Identify which cell holds the provided text, then report its (X, Y) central coordinate. 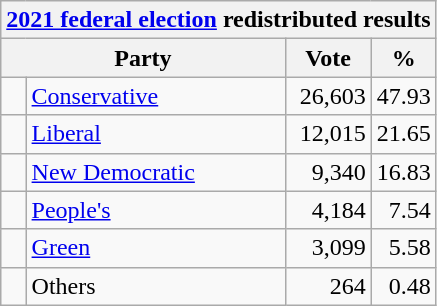
0.48 (404, 286)
264 (328, 286)
7.54 (404, 210)
Liberal (156, 134)
Vote (328, 58)
12,015 (328, 134)
47.93 (404, 96)
26,603 (328, 96)
Green (156, 248)
% (404, 58)
3,099 (328, 248)
People's (156, 210)
Conservative (156, 96)
New Democratic (156, 172)
2021 federal election redistributed results (218, 20)
4,184 (328, 210)
16.83 (404, 172)
Party (143, 58)
Others (156, 286)
5.58 (404, 248)
21.65 (404, 134)
9,340 (328, 172)
